Provide the (x, y) coordinate of the cell's center where the given text is located.  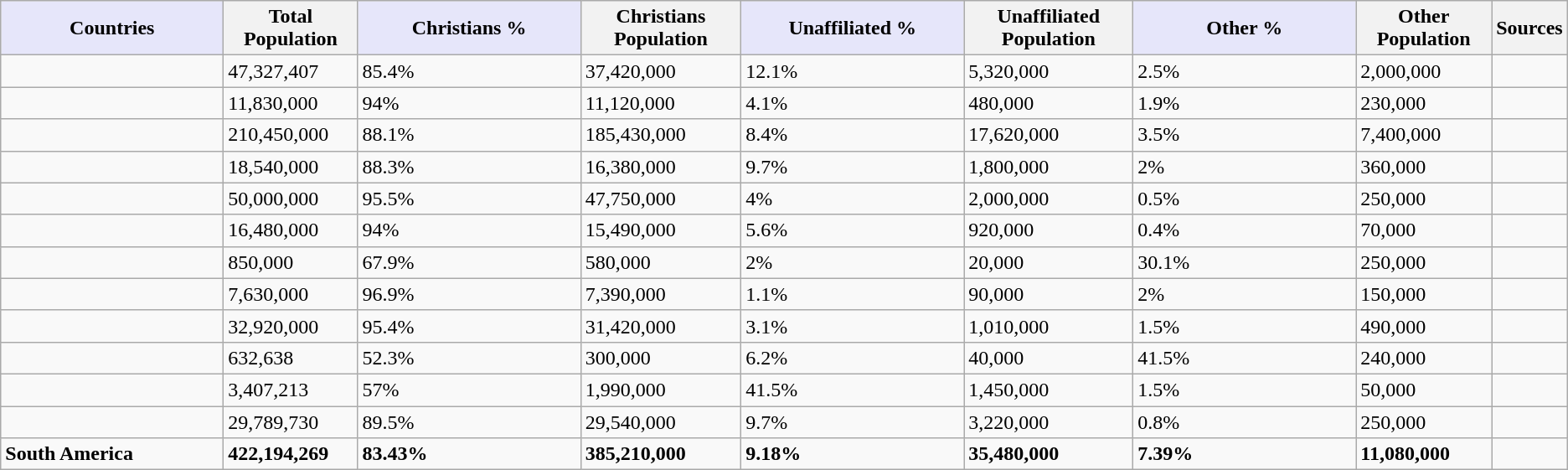
0.4% (1245, 230)
185,430,000 (661, 135)
Other % (1245, 28)
31,420,000 (661, 326)
30.1% (1245, 262)
3.5% (1245, 135)
85.4% (469, 71)
16,480,000 (291, 230)
4.1% (853, 103)
6.2% (853, 358)
2.5% (1245, 71)
11,080,000 (1424, 454)
11,830,000 (291, 103)
83.43% (469, 454)
37,420,000 (661, 71)
422,194,269 (291, 454)
385,210,000 (661, 454)
95.5% (469, 199)
490,000 (1424, 326)
17,620,000 (1049, 135)
11,120,000 (661, 103)
7.39% (1245, 454)
7,630,000 (291, 294)
150,000 (1424, 294)
12.1% (853, 71)
18,540,000 (291, 167)
South America (112, 454)
3.1% (853, 326)
240,000 (1424, 358)
47,750,000 (661, 199)
32,920,000 (291, 326)
480,000 (1049, 103)
1,450,000 (1049, 390)
Christians % (469, 28)
50,000 (1424, 390)
360,000 (1424, 167)
0.5% (1245, 199)
88.3% (469, 167)
40,000 (1049, 358)
580,000 (661, 262)
300,000 (661, 358)
8.4% (853, 135)
67.9% (469, 262)
3,220,000 (1049, 421)
0.8% (1245, 421)
29,540,000 (661, 421)
1.1% (853, 294)
Total Population (291, 28)
70,000 (1424, 230)
Other Population (1424, 28)
47,327,407 (291, 71)
1,010,000 (1049, 326)
Sources (1529, 28)
5,320,000 (1049, 71)
20,000 (1049, 262)
920,000 (1049, 230)
7,390,000 (661, 294)
632,638 (291, 358)
9.18% (853, 454)
96.9% (469, 294)
Christians Population (661, 28)
16,380,000 (661, 167)
3,407,213 (291, 390)
7,400,000 (1424, 135)
210,450,000 (291, 135)
57% (469, 390)
89.5% (469, 421)
1,990,000 (661, 390)
15,490,000 (661, 230)
Unaffiliated % (853, 28)
850,000 (291, 262)
1,800,000 (1049, 167)
4% (853, 199)
29,789,730 (291, 421)
50,000,000 (291, 199)
52.3% (469, 358)
90,000 (1049, 294)
1.9% (1245, 103)
95.4% (469, 326)
35,480,000 (1049, 454)
Unaffiliated Population (1049, 28)
230,000 (1424, 103)
5.6% (853, 230)
Countries (112, 28)
88.1% (469, 135)
